Return [x, y] of the center of cell containing provided text 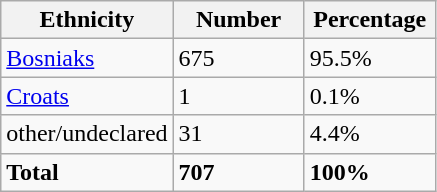
675 [238, 58]
other/undeclared [87, 134]
1 [238, 96]
Bosniaks [87, 58]
95.5% [370, 58]
Total [87, 172]
Croats [87, 96]
31 [238, 134]
Ethnicity [87, 20]
0.1% [370, 96]
707 [238, 172]
100% [370, 172]
4.4% [370, 134]
Number [238, 20]
Percentage [370, 20]
